Detect which cell encompasses the target text, then output its (X, Y) center coordinate. 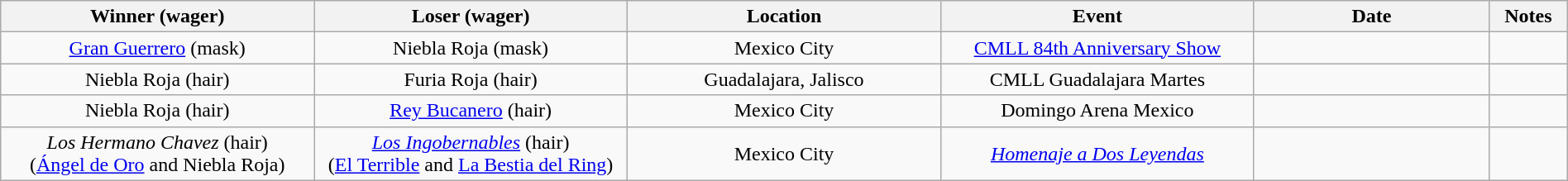
Winner (wager) (157, 17)
Rey Bucanero (hair) (471, 111)
Domingo Arena Mexico (1097, 111)
Guadalajara, Jalisco (784, 79)
Location (784, 17)
Notes (1528, 17)
Los Hermano Chavez (hair)(Ángel de Oro and Niebla Roja) (157, 154)
Homenaje a Dos Leyendas (1097, 154)
Loser (wager) (471, 17)
Los Ingobernables (hair)(El Terrible and La Bestia del Ring) (471, 154)
Furia Roja (hair) (471, 79)
Niebla Roja (mask) (471, 48)
Date (1371, 17)
Gran Guerrero (mask) (157, 48)
Event (1097, 17)
CMLL Guadalajara Martes (1097, 79)
CMLL 84th Anniversary Show (1097, 48)
